From the cell containing the given text, extract its center point as [x, y] coordinate. 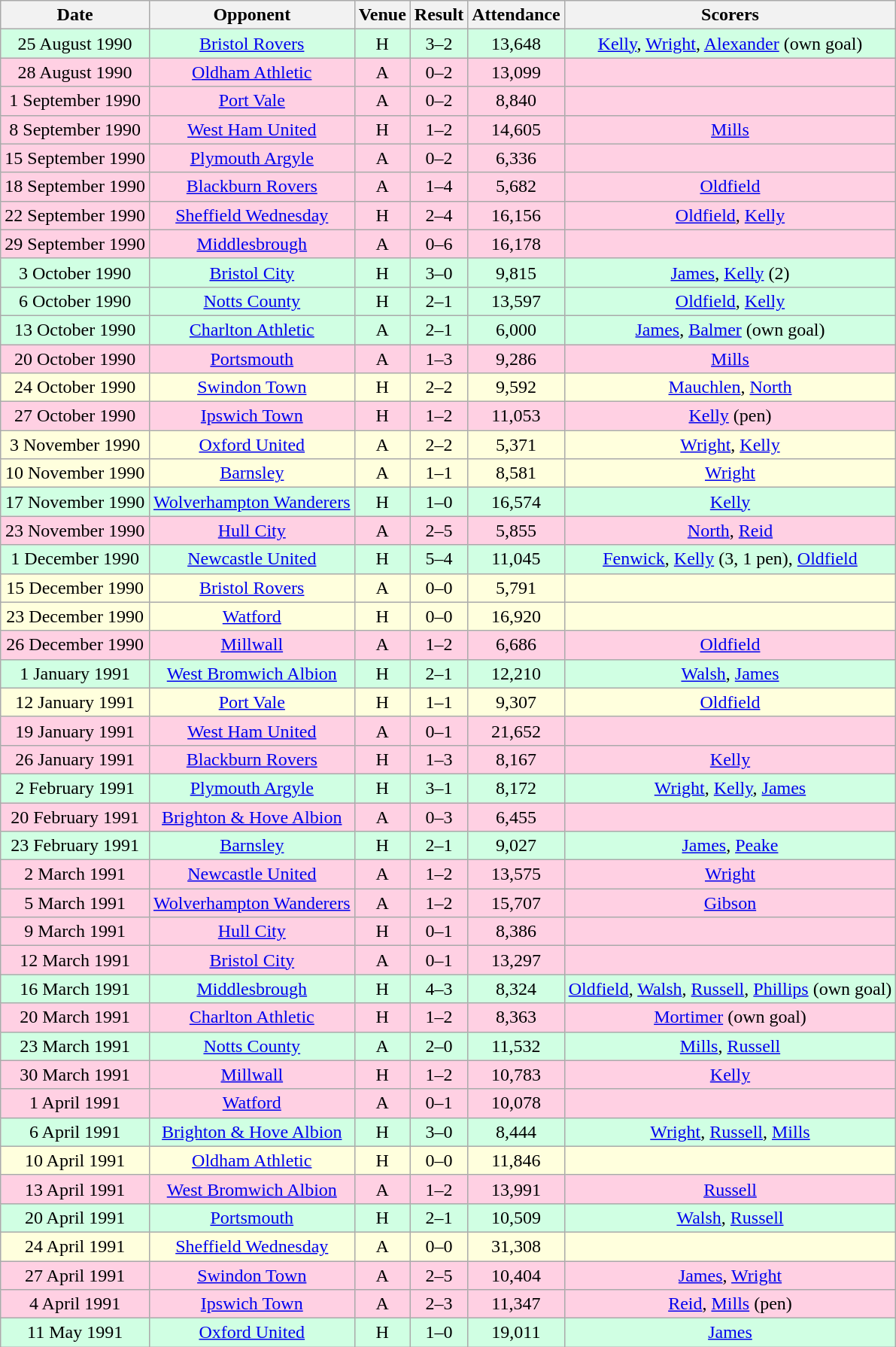
10,078 [516, 1103]
22 September 1990 [75, 215]
8,172 [516, 788]
14,605 [516, 129]
5,682 [516, 187]
23 February 1991 [75, 846]
8,444 [516, 1132]
1 September 1990 [75, 101]
Oldfield, Walsh, Russell, Phillips (own goal) [730, 989]
1 January 1991 [75, 673]
9,815 [516, 272]
James [730, 1333]
5 March 1991 [75, 903]
6 October 1990 [75, 301]
6,455 [516, 816]
8,167 [516, 759]
8,840 [516, 101]
8,324 [516, 989]
19 January 1991 [75, 731]
Scorers [730, 15]
Mauchlen, North [730, 388]
Walsh, James [730, 673]
4–3 [439, 989]
3 October 1990 [75, 272]
31,308 [516, 1246]
30 March 1991 [75, 1075]
0–3 [439, 816]
Reid, Mills (pen) [730, 1304]
Kelly (pen) [730, 416]
13,991 [516, 1189]
James, Balmer (own goal) [730, 330]
5–4 [439, 559]
20 March 1991 [75, 1017]
1–4 [439, 187]
6,336 [516, 158]
11,846 [516, 1160]
16,574 [516, 502]
27 October 1990 [75, 416]
16,156 [516, 215]
9,592 [516, 388]
6,686 [516, 645]
9 March 1991 [75, 932]
5,855 [516, 531]
27 April 1991 [75, 1276]
18 September 1990 [75, 187]
3 November 1990 [75, 445]
15,707 [516, 903]
Wright, Kelly, James [730, 788]
23 December 1990 [75, 616]
12,210 [516, 673]
6,000 [516, 330]
24 October 1990 [75, 388]
17 November 1990 [75, 502]
Mills, Russell [730, 1046]
Kelly, Wright, Alexander (own goal) [730, 44]
5,371 [516, 445]
9,307 [516, 702]
13 April 1991 [75, 1189]
28 August 1990 [75, 72]
10 November 1990 [75, 473]
1 December 1990 [75, 559]
10,783 [516, 1075]
13,575 [516, 874]
4 April 1991 [75, 1304]
10 April 1991 [75, 1160]
11,045 [516, 559]
1 April 1991 [75, 1103]
2–3 [439, 1304]
13,297 [516, 960]
13 October 1990 [75, 330]
13,099 [516, 72]
16,178 [516, 244]
2 February 1991 [75, 788]
James, Kelly (2) [730, 272]
20 February 1991 [75, 816]
James, Wright [730, 1276]
11,053 [516, 416]
3–1 [439, 788]
20 April 1991 [75, 1218]
9,027 [516, 846]
2–4 [439, 215]
Date [75, 15]
11,532 [516, 1046]
13,648 [516, 44]
Venue [382, 15]
8,581 [516, 473]
12 January 1991 [75, 702]
3–2 [439, 44]
Result [439, 15]
24 April 1991 [75, 1246]
26 January 1991 [75, 759]
15 December 1990 [75, 588]
Attendance [516, 15]
6 April 1991 [75, 1132]
19,011 [516, 1333]
Opponent [251, 15]
26 December 1990 [75, 645]
Walsh, Russell [730, 1218]
8,386 [516, 932]
10,404 [516, 1276]
11 May 1991 [75, 1333]
23 November 1990 [75, 531]
North, Reid [730, 531]
2 March 1991 [75, 874]
5,791 [516, 588]
15 September 1990 [75, 158]
0–6 [439, 244]
16,920 [516, 616]
11,347 [516, 1304]
10,509 [516, 1218]
2–0 [439, 1046]
23 March 1991 [75, 1046]
Gibson [730, 903]
20 October 1990 [75, 359]
James, Peake [730, 846]
Russell [730, 1189]
29 September 1990 [75, 244]
9,286 [516, 359]
8,363 [516, 1017]
8 September 1990 [75, 129]
13,597 [516, 301]
25 August 1990 [75, 44]
16 March 1991 [75, 989]
Wright, Russell, Mills [730, 1132]
12 March 1991 [75, 960]
Mortimer (own goal) [730, 1017]
21,652 [516, 731]
Fenwick, Kelly (3, 1 pen), Oldfield [730, 559]
Wright, Kelly [730, 445]
